For the text-containing cell, return its midpoint in (X, Y) coordinate format. 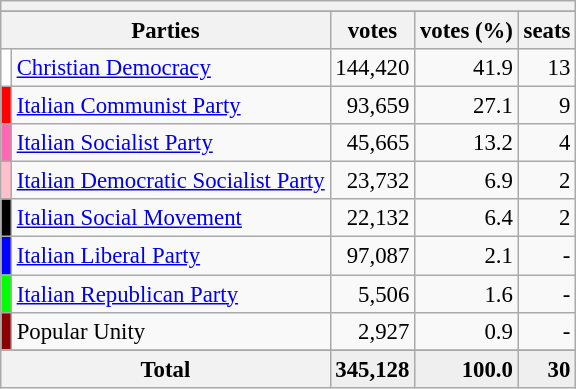
Popular Unity (170, 331)
22,132 (372, 219)
Italian Socialist Party (170, 143)
votes (372, 31)
93,659 (372, 106)
Italian Republican Party (170, 294)
144,420 (372, 68)
23,732 (372, 181)
Italian Democratic Socialist Party (170, 181)
Italian Social Movement (170, 219)
13 (546, 68)
41.9 (467, 68)
27.1 (467, 106)
1.6 (467, 294)
2,927 (372, 331)
Italian Communist Party (170, 106)
9 (546, 106)
6.9 (467, 181)
4 (546, 143)
2.1 (467, 256)
seats (546, 31)
13.2 (467, 143)
97,087 (372, 256)
Total (166, 369)
345,128 (372, 369)
45,665 (372, 143)
100.0 (467, 369)
6.4 (467, 219)
5,506 (372, 294)
Christian Democracy (170, 68)
Italian Liberal Party (170, 256)
votes (%) (467, 31)
0.9 (467, 331)
30 (546, 369)
Parties (166, 31)
